Search for the cell housing the specified text and yield its [X, Y] center coordinate. 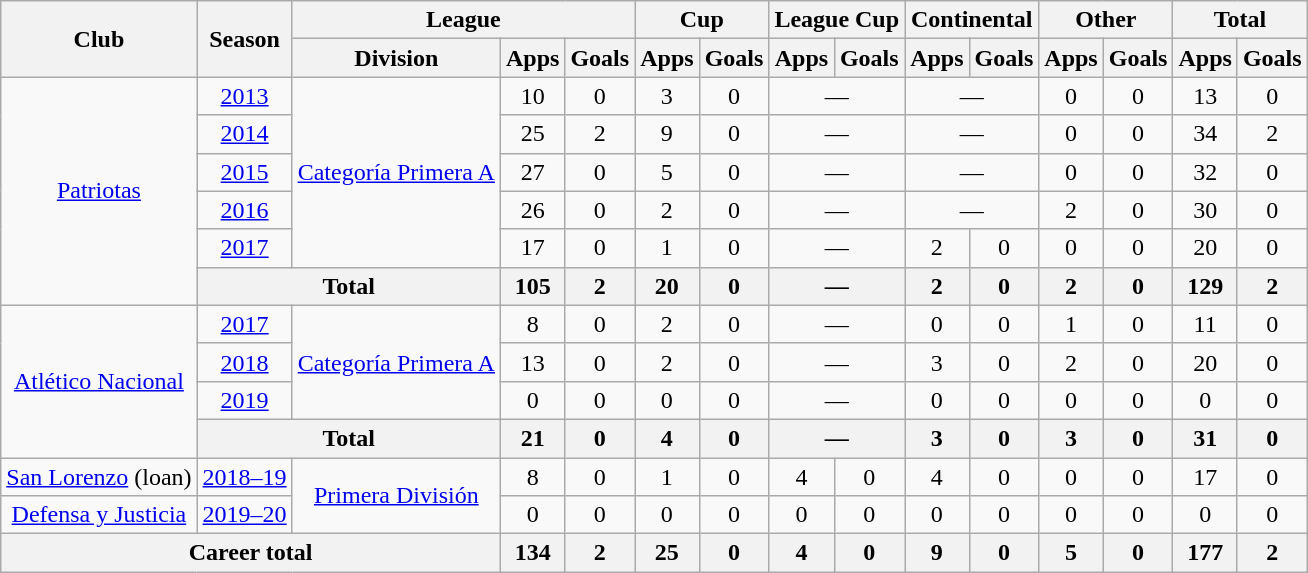
11 [1205, 324]
129 [1205, 286]
34 [1205, 134]
2014 [244, 134]
134 [532, 553]
2019–20 [244, 515]
2019 [244, 400]
27 [532, 172]
2016 [244, 210]
10 [532, 96]
26 [532, 210]
Defensa y Justicia [99, 515]
Cup [702, 20]
177 [1205, 553]
League [464, 20]
Primera División [396, 496]
32 [1205, 172]
League Cup [837, 20]
Season [244, 39]
30 [1205, 210]
Continental [972, 20]
Atlético Nacional [99, 381]
105 [532, 286]
Club [99, 39]
31 [1205, 438]
Patriotas [99, 191]
2015 [244, 172]
2013 [244, 96]
Division [396, 58]
Other [1106, 20]
2018–19 [244, 477]
San Lorenzo (loan) [99, 477]
2018 [244, 362]
Career total [251, 553]
21 [532, 438]
